Return the [x, y] coordinate for the center point of the cell that contains the specified text.  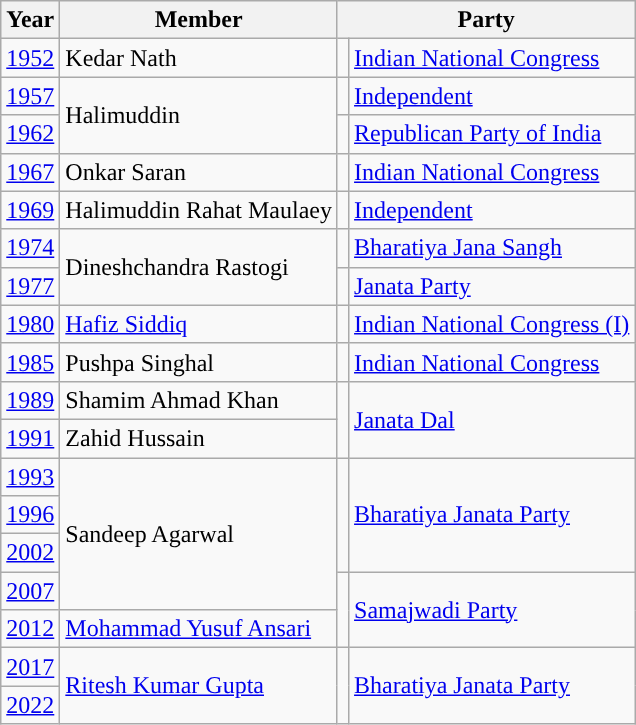
Halimuddin Rahat Maulaey [199, 210]
Year [30, 20]
1952 [30, 58]
Samajwadi Party [492, 610]
2012 [30, 629]
Shamim Ahmad Khan [199, 400]
1967 [30, 172]
Party [486, 20]
1996 [30, 515]
Indian National Congress (I) [492, 324]
Janata Party [492, 286]
1989 [30, 400]
1980 [30, 324]
1993 [30, 477]
1957 [30, 96]
1985 [30, 362]
1969 [30, 210]
1974 [30, 248]
1991 [30, 438]
Republican Party of India [492, 134]
Onkar Saran [199, 172]
Halimuddin [199, 115]
Kedar Nath [199, 58]
Sandeep Agarwal [199, 534]
Bharatiya Jana Sangh [492, 248]
2022 [30, 705]
Mohammad Yusuf Ansari [199, 629]
Janata Dal [492, 419]
Pushpa Singhal [199, 362]
Ritesh Kumar Gupta [199, 686]
Dineshchandra Rastogi [199, 267]
Member [199, 20]
1977 [30, 286]
2007 [30, 591]
1962 [30, 134]
2017 [30, 667]
Zahid Hussain [199, 438]
2002 [30, 553]
Hafiz Siddiq [199, 324]
